Scan for the cell matching the given text and deliver its [x, y] coordinate at center. 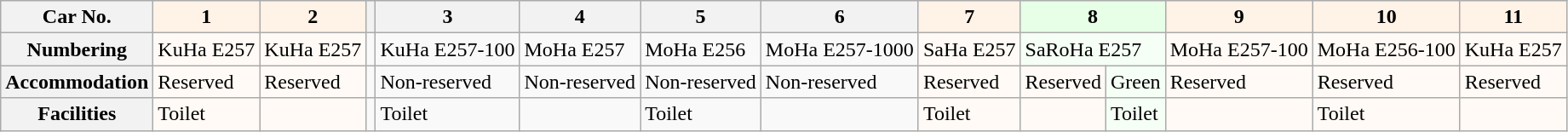
SaHa E257 [969, 49]
Green [1135, 82]
MoHa E256 [701, 49]
6 [840, 17]
Car No. [77, 17]
7 [969, 17]
MoHa E257 [580, 49]
5 [701, 17]
MoHa E257-1000 [840, 49]
Accommodation [77, 82]
4 [580, 17]
MoHa E256-100 [1387, 49]
Numbering [77, 49]
10 [1387, 17]
Facilities [77, 114]
3 [448, 17]
1 [206, 17]
SaRoHa E257 [1093, 49]
11 [1513, 17]
9 [1238, 17]
2 [313, 17]
KuHa E257-100 [448, 49]
8 [1093, 17]
MoHa E257-100 [1238, 49]
